Scan for the cell matching the given text and deliver its [X, Y] coordinate at center. 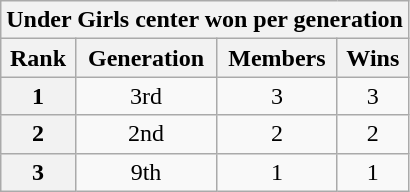
Members [278, 58]
Generation [146, 58]
9th [146, 172]
2nd [146, 134]
3rd [146, 96]
Rank [38, 58]
Under Girls center won per generation [205, 20]
Wins [372, 58]
